From the cell containing the given text, extract its center point as (X, Y) coordinate. 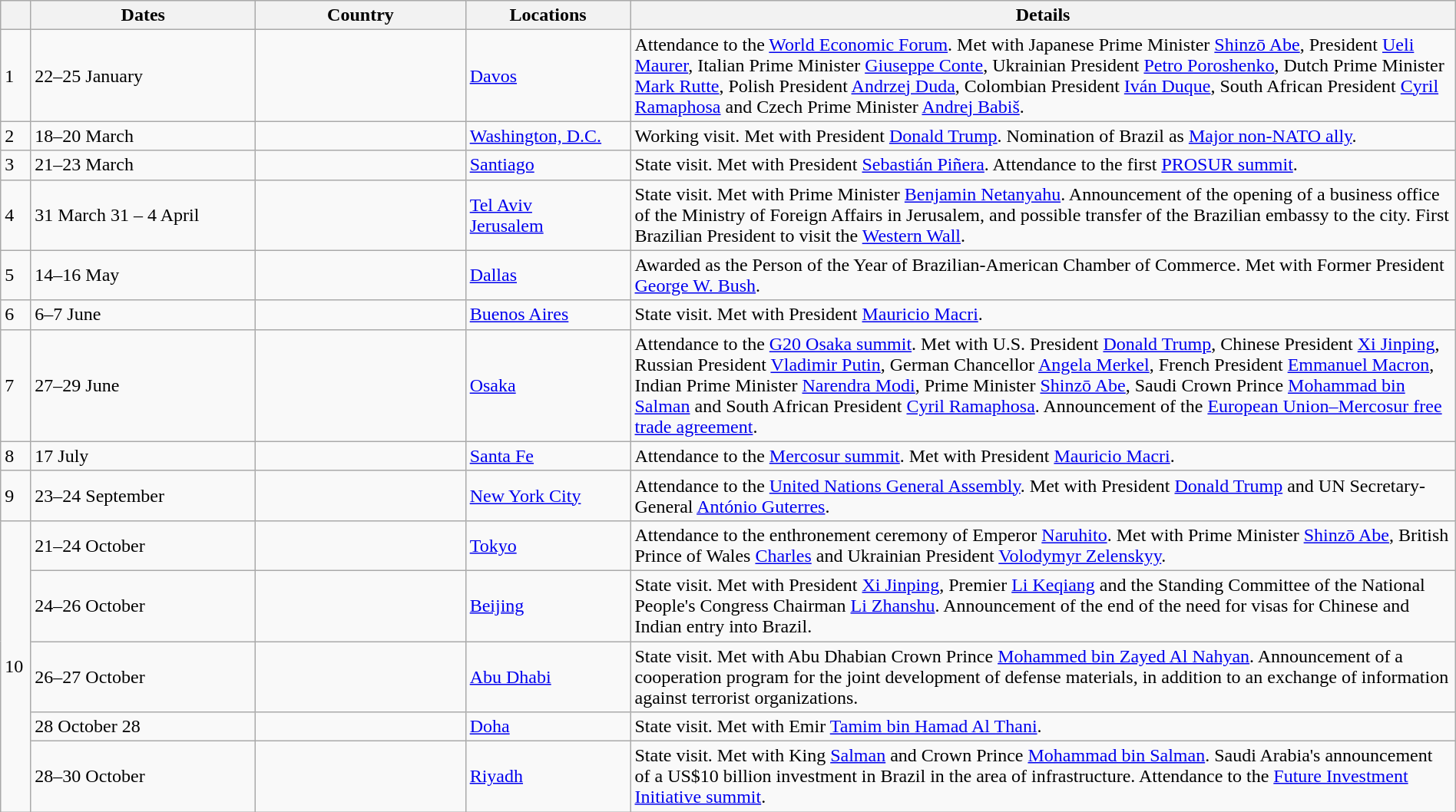
Abu Dhabi (548, 677)
Dallas (548, 275)
2 (15, 136)
Riyadh (548, 777)
21–24 October (143, 545)
Tokyo (548, 545)
Beijing (548, 606)
7 (15, 385)
23–24 September (143, 496)
21–23 March (143, 165)
3 (15, 165)
22–25 January (143, 75)
State visit. Met with President Sebastián Piñera. Attendance to the first PROSUR summit. (1043, 165)
1 (15, 75)
State visit. Met with Emir Tamim bin Hamad Al Thani. (1043, 727)
9 (15, 496)
31 March 31 – 4 April (143, 215)
Davos (548, 75)
Osaka (548, 385)
8 (15, 456)
New York City (548, 496)
26–27 October (143, 677)
6 (15, 315)
24–26 October (143, 606)
State visit. Met with President Mauricio Macri. (1043, 315)
Dates (143, 15)
Attendance to the United Nations General Assembly. Met with President Donald Trump and UN Secretary-General António Guterres. (1043, 496)
Washington, D.C. (548, 136)
5 (15, 275)
Santiago (548, 165)
Details (1043, 15)
Country (361, 15)
Doha (548, 727)
27–29 June (143, 385)
17 July (143, 456)
4 (15, 215)
Working visit. Met with President Donald Trump. Nomination of Brazil as Major non-NATO ally. (1043, 136)
6–7 June (143, 315)
Awarded as the Person of the Year of Brazilian-American Chamber of Commerce. Met with Former President George W. Bush. (1043, 275)
18–20 March (143, 136)
10 (15, 666)
14–16 May (143, 275)
Buenos Aires (548, 315)
Attendance to the Mercosur summit. Met with President Mauricio Macri. (1043, 456)
28 October 28 (143, 727)
Locations (548, 15)
Santa Fe (548, 456)
28–30 October (143, 777)
Tel AvivJerusalem (548, 215)
